Return (X, Y) of the center of cell containing provided text 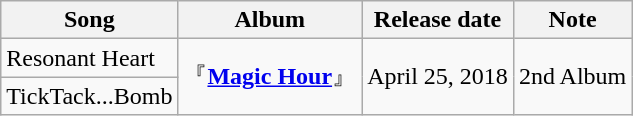
Song (90, 20)
April 25, 2018 (438, 77)
『Magic Hour』 (270, 77)
TickTack...Bomb (90, 96)
Album (270, 20)
Note (572, 20)
Resonant Heart (90, 58)
Release date (438, 20)
2nd Album (572, 77)
